For the text-containing cell, return its midpoint in (x, y) coordinate format. 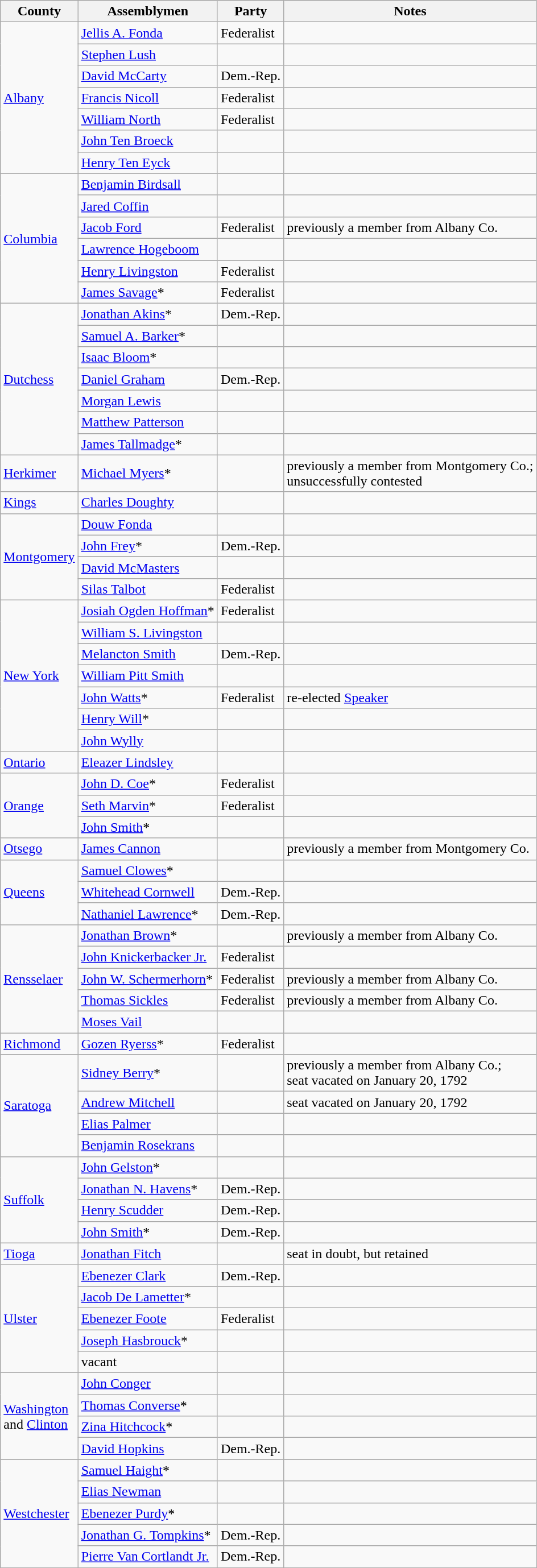
Kings (39, 503)
Jacob De Lametter* (148, 1297)
John Wylly (148, 741)
Henry Scudder (148, 1210)
John Frey* (148, 546)
Henry Ten Eyck (148, 163)
re-elected Speaker (410, 698)
Richmond (39, 1044)
Ebenezer Clark (148, 1275)
seat in doubt, but retained (410, 1254)
vacant (148, 1362)
Benjamin Rosekrans (148, 1146)
Ulster (39, 1318)
Daniel Graham (148, 379)
Elias Palmer (148, 1124)
Montgomery (39, 557)
Samuel Clowes* (148, 870)
Jonathan Akins* (148, 314)
Jellis A. Fonda (148, 33)
Jonathan Brown* (148, 935)
previously a member from Albany Co.; seat vacated on January 20, 1792 (410, 1073)
Tioga (39, 1254)
John D. Coe* (148, 784)
previously a member from Montgomery Co.; unsuccessfully contested (410, 473)
Douw Fonda (148, 524)
Lawrence Hogeboom (148, 249)
Orange (39, 806)
John Gelston* (148, 1167)
County (39, 11)
Ebenezer Purdy* (148, 1513)
James Tallmadge* (148, 444)
Dutchess (39, 379)
Silas Talbot (148, 589)
Joseph Hasbrouck* (148, 1340)
Gozen Ryerss* (148, 1044)
Henry Will* (148, 719)
Ebenezer Foote (148, 1318)
William Pitt Smith (148, 676)
Otsego (39, 849)
Melancton Smith (148, 654)
Ontario (39, 762)
Westchester (39, 1513)
Rensselaer (39, 978)
Pierre Van Cortlandt Jr. (148, 1557)
Zina Hitchcock* (148, 1427)
Queens (39, 892)
Elias Newman (148, 1492)
David McMasters (148, 567)
Jonathan G. Tompkins* (148, 1535)
seat vacated on January 20, 1792 (410, 1102)
Jacob Ford (148, 227)
Jared Coffin (148, 206)
Morgan Lewis (148, 401)
William North (148, 119)
John Knickerbacker Jr. (148, 957)
Andrew Mitchell (148, 1102)
John W. Schermerhorn* (148, 978)
Whitehead Cornwell (148, 892)
Notes (410, 11)
Seth Marvin* (148, 806)
Thomas Sickles (148, 1001)
Nathaniel Lawrence* (148, 914)
Henry Livingston (148, 271)
John Ten Broeck (148, 141)
David McCarty (148, 76)
James Cannon (148, 849)
Thomas Converse* (148, 1405)
Jonathan Fitch (148, 1254)
Assemblymen (148, 11)
Samuel A. Barker* (148, 336)
John Conger (148, 1384)
Francis Nicoll (148, 98)
John Watts* (148, 698)
Josiah Ogden Hoffman* (148, 611)
Washington and Clinton (39, 1416)
Columbia (39, 238)
Michael Myers* (148, 473)
Sidney Berry* (148, 1073)
Jonathan N. Havens* (148, 1189)
Saratoga (39, 1105)
Eleazer Lindsley (148, 762)
Charles Doughty (148, 503)
Albany (39, 98)
Benjamin Birdsall (148, 184)
James Savage* (148, 293)
Moses Vail (148, 1022)
previously a member from Montgomery Co. (410, 849)
Samuel Haight* (148, 1470)
Suffolk (39, 1200)
Stephen Lush (148, 55)
William S. Livingston (148, 633)
Herkimer (39, 473)
David Hopkins (148, 1449)
Matthew Patterson (148, 422)
Isaac Bloom* (148, 358)
New York (39, 675)
Party (250, 11)
